Pinpoint the cell where the given text exists, returning its [X, Y] midpoint coordinate. 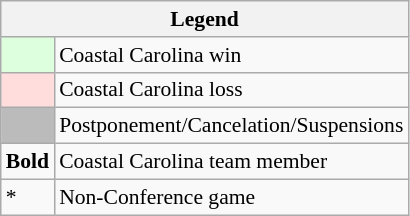
* [28, 197]
Coastal Carolina win [231, 55]
Coastal Carolina loss [231, 90]
Legend [205, 19]
Coastal Carolina team member [231, 162]
Postponement/Cancelation/Suspensions [231, 126]
Bold [28, 162]
Non-Conference game [231, 197]
